Search for the cell housing the specified text and yield its (X, Y) center coordinate. 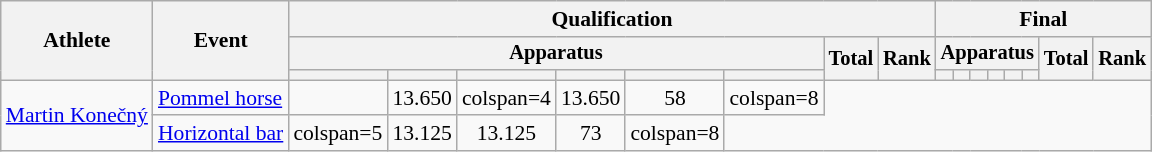
Qualification (612, 19)
Event (220, 40)
colspan=5 (338, 134)
58 (674, 98)
Athlete (77, 40)
Pommel horse (220, 98)
Final (1044, 19)
Martin Konečný (77, 116)
73 (590, 134)
colspan=4 (506, 98)
Horizontal bar (220, 134)
